Determine the [X, Y] coordinate at the center of the cell enclosing the given text.  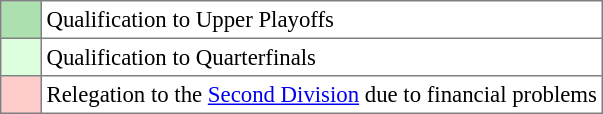
Qualification to Quarterfinals [322, 57]
Qualification to Upper Playoffs [322, 20]
Relegation to the Second Division due to financial problems [322, 95]
